Return the [x, y] coordinate for the center point of the cell that contains the specified text.  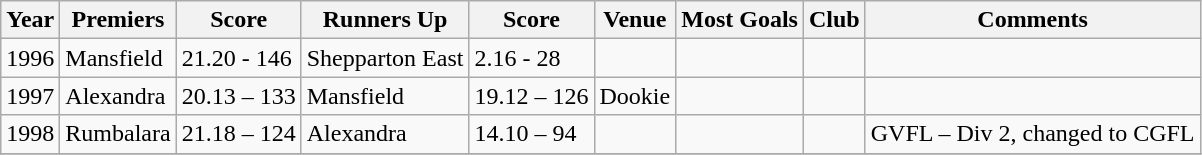
14.10 – 94 [532, 134]
Comments [1032, 20]
1996 [30, 58]
Dookie [635, 96]
21.20 - 146 [238, 58]
Venue [635, 20]
Club [834, 20]
Runners Up [385, 20]
19.12 – 126 [532, 96]
20.13 – 133 [238, 96]
1997 [30, 96]
1998 [30, 134]
Most Goals [740, 20]
Rumbalara [118, 134]
Year [30, 20]
Shepparton East [385, 58]
Premiers [118, 20]
2.16 - 28 [532, 58]
21.18 – 124 [238, 134]
GVFL – Div 2, changed to CGFL [1032, 134]
